Identify which cell holds the provided text, then report its [X, Y] central coordinate. 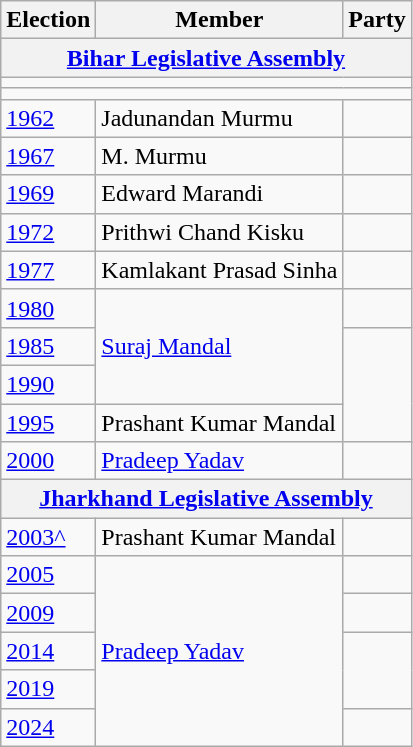
M. Murmu [220, 156]
1967 [48, 156]
1972 [48, 232]
1980 [48, 308]
Kamlakant Prasad Sinha [220, 270]
Suraj Mandal [220, 346]
Edward Marandi [220, 194]
Jadunandan Murmu [220, 118]
1995 [48, 423]
2005 [48, 575]
2019 [48, 689]
1962 [48, 118]
Jharkhand Legislative Assembly [206, 499]
2000 [48, 461]
2024 [48, 727]
1969 [48, 194]
2014 [48, 651]
Prithwi Chand Kisku [220, 232]
Election [48, 20]
Member [220, 20]
1977 [48, 270]
1990 [48, 384]
Party [377, 20]
1985 [48, 346]
Bihar Legislative Assembly [206, 58]
2003^ [48, 537]
2009 [48, 613]
